Scan for the cell matching the given text and deliver its (x, y) coordinate at center. 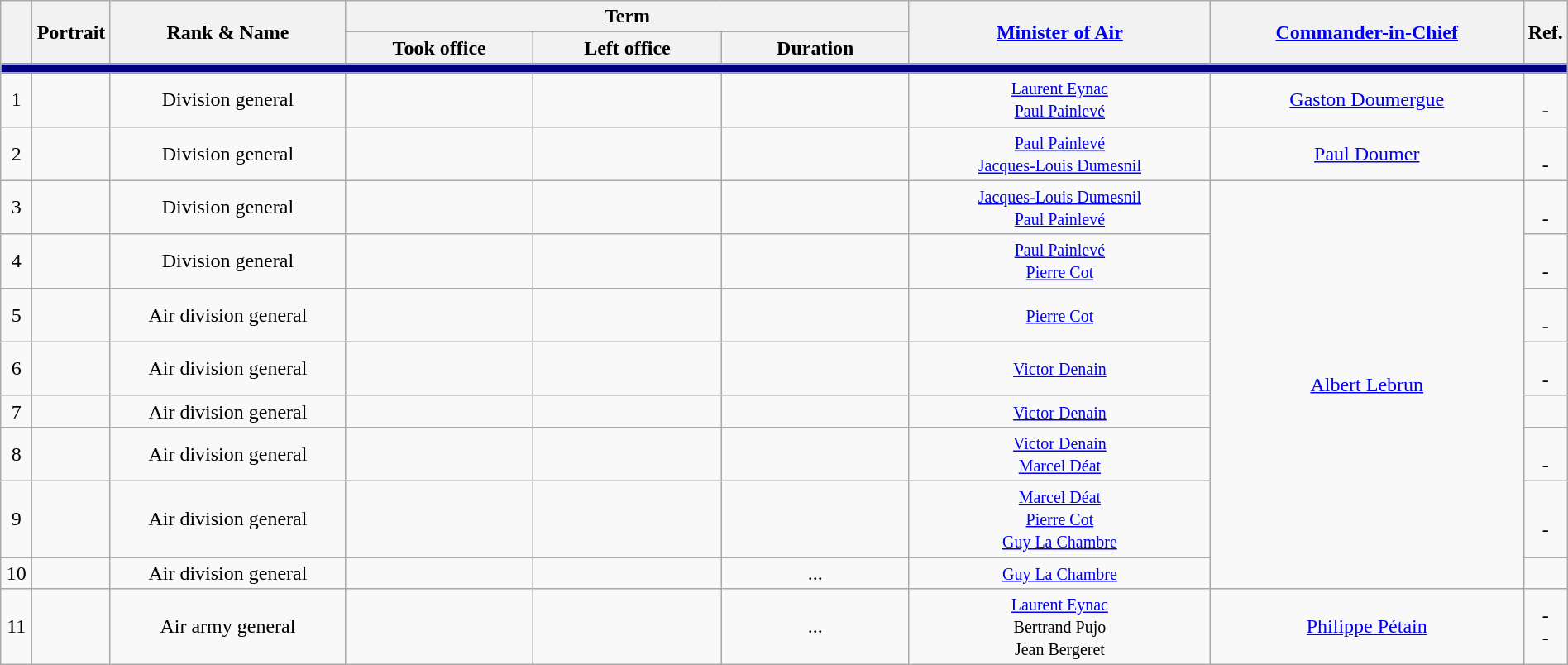
Jacques-Louis DumesnilPaul Painlevé (1059, 207)
9 (17, 519)
Guy La Chambre (1059, 573)
Marcel DéatPierre CotGuy La Chambre (1059, 519)
Albert Lebrun (1366, 385)
Portrait (71, 32)
6 (17, 369)
11 (17, 627)
2 (17, 154)
Left office (627, 48)
Laurent EynacPaul Painlevé (1059, 99)
Air army general (227, 627)
7 (17, 411)
Gaston Doumergue (1366, 99)
Commander-in-Chief (1366, 32)
Victor DenainMarcel Déat (1059, 453)
10 (17, 573)
1 (17, 99)
Paul PainlevéJacques-Louis Dumesnil (1059, 154)
Paul Doumer (1366, 154)
Minister of Air (1059, 32)
Laurent EynacBertrand PujoJean Bergeret (1059, 627)
Paul PainlevéPierre Cot (1059, 261)
Rank & Name (227, 32)
Took office (438, 48)
-- (1545, 627)
Duration (815, 48)
3 (17, 207)
Philippe Pétain (1366, 627)
Term (627, 17)
8 (17, 453)
Ref. (1545, 32)
Pierre Cot (1059, 314)
4 (17, 261)
5 (17, 314)
